Detect which cell encompasses the target text, then output its [X, Y] center coordinate. 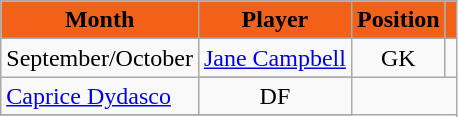
Month [100, 20]
September/October [100, 58]
Jane Campbell [274, 58]
Player [274, 20]
Caprice Dydasco [100, 96]
DF [274, 96]
GK [398, 58]
Position [398, 20]
